Return (X, Y) of the center of cell containing provided text 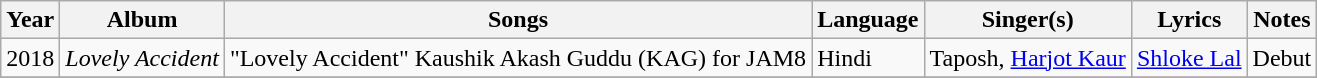
Singer(s) (1028, 20)
Shloke Lal (1189, 58)
Album (142, 20)
Songs (518, 20)
Hindi (868, 58)
"Lovely Accident" Kaushik Akash Guddu (KAG) for JAM8 (518, 58)
Year (30, 20)
Language (868, 20)
Notes (1282, 20)
2018 (30, 58)
Lovely Accident (142, 58)
Debut (1282, 58)
Lyrics (1189, 20)
Taposh, Harjot Kaur (1028, 58)
